Find where the given text appears and provide that cell's center as [X, Y] coordinate. 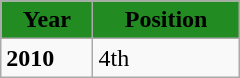
Position [166, 20]
Year [47, 20]
2010 [47, 58]
4th [166, 58]
